Find where the given text appears and provide that cell's center as [X, Y] coordinate. 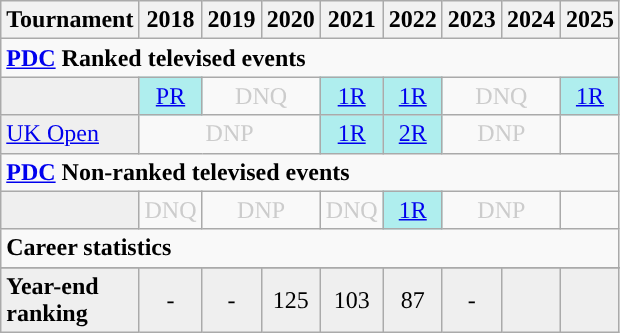
PR [170, 96]
2022 [412, 20]
Career statistics [310, 248]
2018 [170, 20]
Tournament [70, 20]
87 [412, 300]
2024 [530, 20]
2020 [290, 20]
103 [352, 300]
2019 [232, 20]
UK Open [70, 134]
2023 [472, 20]
2021 [352, 20]
125 [290, 300]
2025 [590, 20]
PDC Ranked televised events [310, 58]
2R [412, 134]
PDC Non-ranked televised events [310, 172]
Year-end ranking [70, 300]
